Return the (X, Y) coordinate for the center point of the cell that contains the specified text.  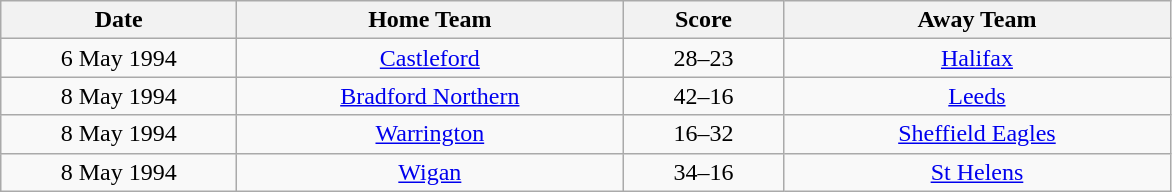
Castleford (430, 58)
Bradford Northern (430, 96)
34–16 (704, 172)
16–32 (704, 134)
Date (119, 20)
St Helens (977, 172)
Score (704, 20)
Leeds (977, 96)
Sheffield Eagles (977, 134)
6 May 1994 (119, 58)
Home Team (430, 20)
28–23 (704, 58)
Wigan (430, 172)
Halifax (977, 58)
Warrington (430, 134)
Away Team (977, 20)
42–16 (704, 96)
